Return the [x, y] coordinate for the center point of the cell that contains the specified text.  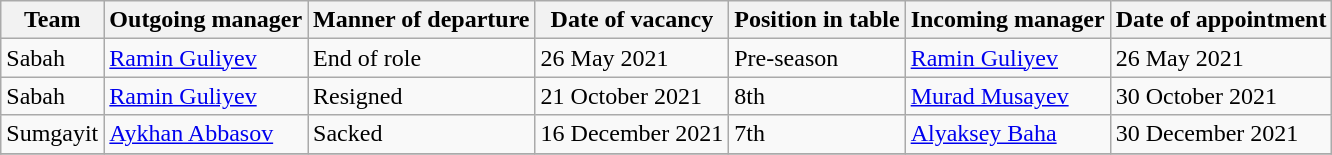
30 October 2021 [1221, 96]
Manner of departure [422, 20]
21 October 2021 [632, 96]
7th [817, 134]
Team [52, 20]
Position in table [817, 20]
Date of vacancy [632, 20]
End of role [422, 58]
16 December 2021 [632, 134]
Murad Musayev [1008, 96]
Sumgayit [52, 134]
Outgoing manager [206, 20]
Date of appointment [1221, 20]
Pre-season [817, 58]
Alyaksey Baha [1008, 134]
30 December 2021 [1221, 134]
Incoming manager [1008, 20]
Resigned [422, 96]
Sacked [422, 134]
Aykhan Abbasov [206, 134]
8th [817, 96]
